Find where the given text appears and provide that cell's center as [X, Y] coordinate. 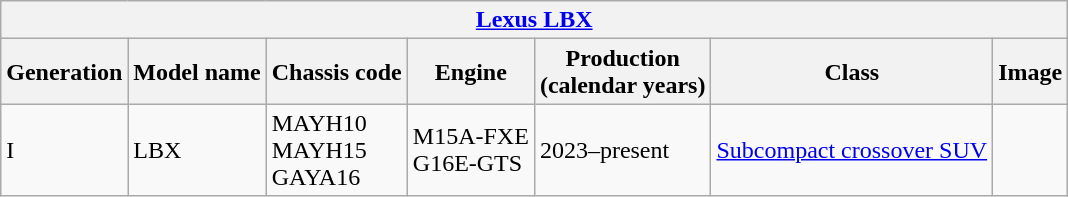
M15A-FXEG16E-GTS [470, 150]
MAYH10MAYH15GAYA16 [336, 150]
I [64, 150]
Engine [470, 72]
Production(calendar years) [622, 72]
Subcompact crossover SUV [852, 150]
Image [1030, 72]
2023–present [622, 150]
Model name [197, 72]
LBX [197, 150]
Generation [64, 72]
Lexus LBX [534, 20]
Class [852, 72]
Chassis code [336, 72]
